Return [x, y] of the center of cell containing provided text 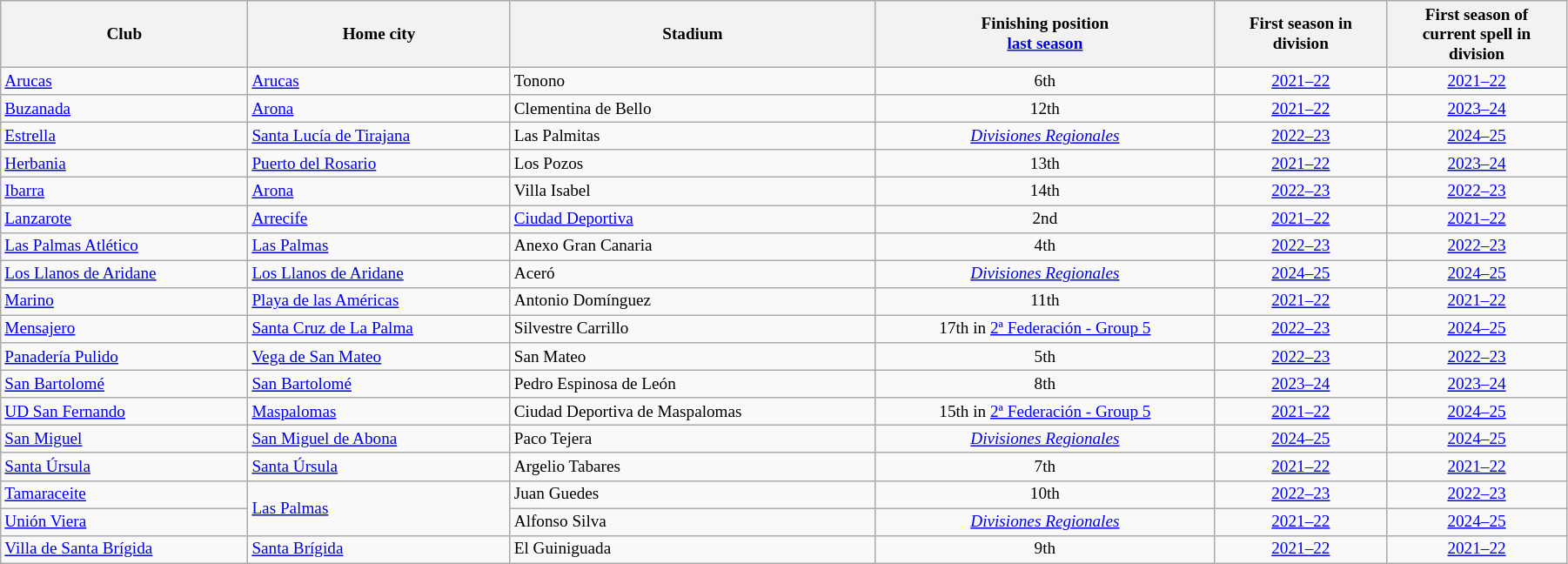
Lanzarote [124, 218]
Aceró [693, 274]
Marino [124, 301]
Playa de las Américas [379, 301]
First season ofcurrent spell in division [1478, 35]
2nd [1046, 218]
Panadería Pulido [124, 357]
Club [124, 35]
Villa Isabel [693, 191]
Home city [379, 35]
Anexo Gran Canaria [693, 246]
Los Pozos [693, 164]
7th [1046, 467]
Herbania [124, 164]
5th [1046, 357]
Finishing positionlast season [1046, 35]
Paco Tejera [693, 440]
9th [1046, 549]
15th in 2ª Federación - Group 5 [1046, 412]
Maspalomas [379, 412]
Puerto del Rosario [379, 164]
Ciudad Deportiva de Maspalomas [693, 412]
Silvestre Carrillo [693, 329]
6th [1046, 81]
17th in 2ª Federación - Group 5 [1046, 329]
Antonio Domínguez [693, 301]
Tamaraceite [124, 494]
Arrecife [379, 218]
12th [1046, 109]
El Guiniguada [693, 549]
Villa de Santa Brígida [124, 549]
14th [1046, 191]
Las Palmitas [693, 136]
Clementina de Bello [693, 109]
8th [1046, 384]
Ibarra [124, 191]
Santa Brígida [379, 549]
Vega de San Mateo [379, 357]
Unión Viera [124, 521]
4th [1046, 246]
Las Palmas Atlético [124, 246]
San Miguel [124, 440]
Santa Lucía de Tirajana [379, 136]
First season indivision [1300, 35]
San Mateo [693, 357]
Pedro Espinosa de León [693, 384]
Argelio Tabares [693, 467]
Stadium [693, 35]
10th [1046, 494]
Santa Cruz de La Palma [379, 329]
11th [1046, 301]
Estrella [124, 136]
Mensajero [124, 329]
Alfonso Silva [693, 521]
13th [1046, 164]
Tonono [693, 81]
Ciudad Deportiva [693, 218]
San Miguel de Abona [379, 440]
Juan Guedes [693, 494]
Buzanada [124, 109]
UD San Fernando [124, 412]
